Extract the (X, Y) coordinate from the center of the cell holding the provided text.  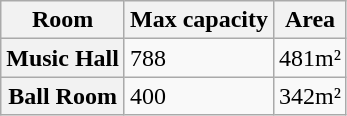
342m² (310, 96)
Room (63, 20)
481m² (310, 58)
Max capacity (198, 20)
Area (310, 20)
Ball Room (63, 96)
Music Hall (63, 58)
788 (198, 58)
400 (198, 96)
